Return the (X, Y) coordinate for the center point of the cell that contains the specified text.  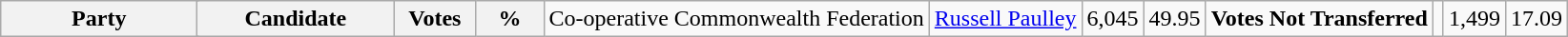
Party (99, 19)
Candidate (296, 19)
Votes (435, 19)
Votes Not Transferred (1319, 19)
49.95 (1175, 19)
17.09 (1536, 19)
6,045 (1112, 19)
1,499 (1475, 19)
% (509, 19)
Co-operative Commonwealth Federation (736, 19)
Russell Paulley (1005, 19)
